Capture the cell that displays the provided text and extract its [X, Y] central coordinate. 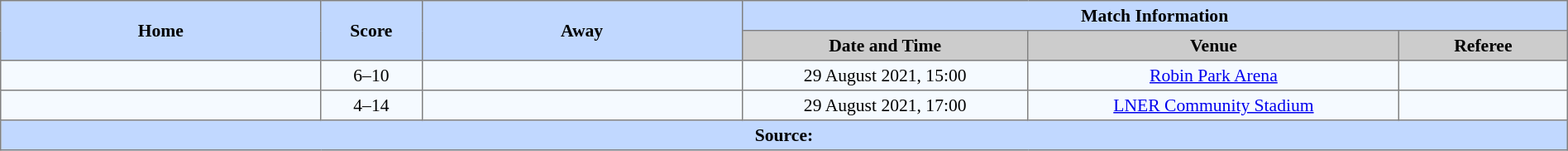
29 August 2021, 15:00 [885, 75]
Venue [1213, 46]
6–10 [371, 75]
29 August 2021, 17:00 [885, 105]
Robin Park Arena [1213, 75]
Date and Time [885, 46]
Score [371, 31]
4–14 [371, 105]
Source: [784, 135]
Match Information [1154, 16]
Home [160, 31]
Away [582, 31]
Referee [1483, 46]
LNER Community Stadium [1213, 105]
